Scan for the cell matching the given text and deliver its (x, y) coordinate at center. 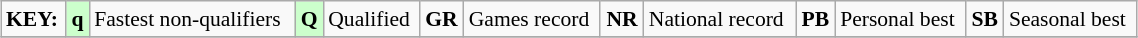
NR (622, 19)
SB (985, 19)
q (78, 19)
Fastest non-qualifiers (192, 19)
Personal best (900, 19)
National record (720, 19)
Seasonal best (1070, 19)
Qualified (371, 19)
Games record (532, 19)
Q (309, 19)
PB (816, 19)
GR (442, 19)
KEY: (34, 19)
